Return [x, y] of the center of cell containing provided text 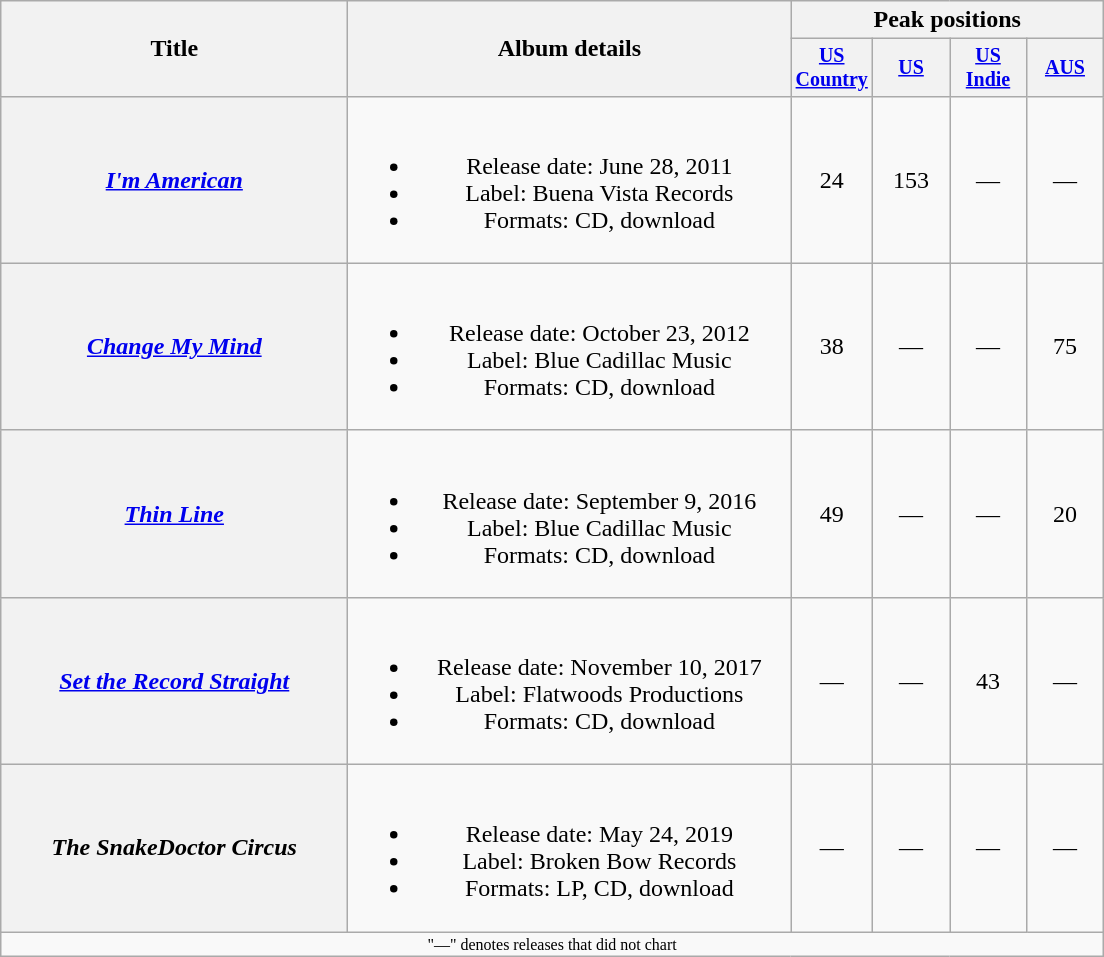
Release date: September 9, 2016Label: Blue Cadillac MusicFormats: CD, download [570, 514]
49 [832, 514]
38 [832, 346]
Change My Mind [174, 346]
AUS [1064, 68]
43 [988, 680]
US Indie [988, 68]
Release date: October 23, 2012Label: Blue Cadillac MusicFormats: CD, download [570, 346]
US [912, 68]
20 [1064, 514]
Release date: June 28, 2011Label: Buena Vista RecordsFormats: CD, download [570, 180]
Release date: November 10, 2017Label: Flatwoods ProductionsFormats: CD, download [570, 680]
The SnakeDoctor Circus [174, 848]
24 [832, 180]
US Country [832, 68]
153 [912, 180]
75 [1064, 346]
I'm American [174, 180]
"—" denotes releases that did not chart [552, 944]
Thin Line [174, 514]
Set the Record Straight [174, 680]
Peak positions [948, 20]
Album details [570, 49]
Release date: May 24, 2019Label: Broken Bow RecordsFormats: LP, CD, download [570, 848]
Title [174, 49]
